From the cell containing the given text, extract its center point as [x, y] coordinate. 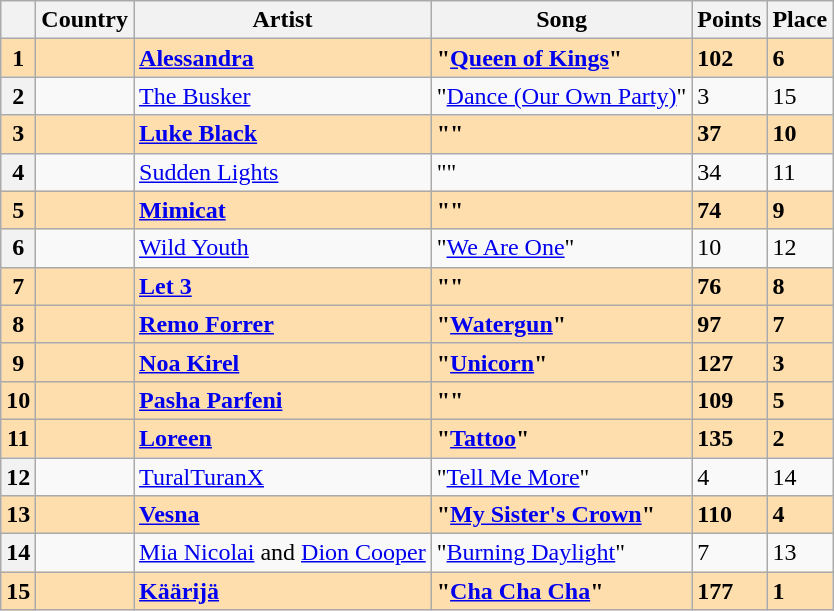
"Watergun" [562, 324]
Wild Youth [283, 248]
Sudden Lights [283, 172]
110 [730, 515]
"Tell Me More" [562, 477]
135 [730, 438]
37 [730, 134]
Pasha Parfeni [283, 400]
Remo Forrer [283, 324]
"Cha Cha Cha" [562, 591]
"Queen of Kings" [562, 58]
Mia Nicolai and Dion Cooper [283, 553]
177 [730, 591]
The Busker [283, 96]
Country [85, 20]
Place [800, 20]
Artist [283, 20]
"Tattoo" [562, 438]
Vesna [283, 515]
"We Are One" [562, 248]
"Dance (Our Own Party)" [562, 96]
TuralTuranX [283, 477]
34 [730, 172]
74 [730, 210]
Alessandra [283, 58]
Luke Black [283, 134]
Käärijä [283, 591]
"Burning Daylight" [562, 553]
97 [730, 324]
Loreen [283, 438]
Let 3 [283, 286]
102 [730, 58]
Mimicat [283, 210]
Song [562, 20]
"My Sister's Crown" [562, 515]
Points [730, 20]
"Unicorn" [562, 362]
127 [730, 362]
Noa Kirel [283, 362]
76 [730, 286]
109 [730, 400]
